Locate the cell with the specified text and output its [x, y] center coordinate. 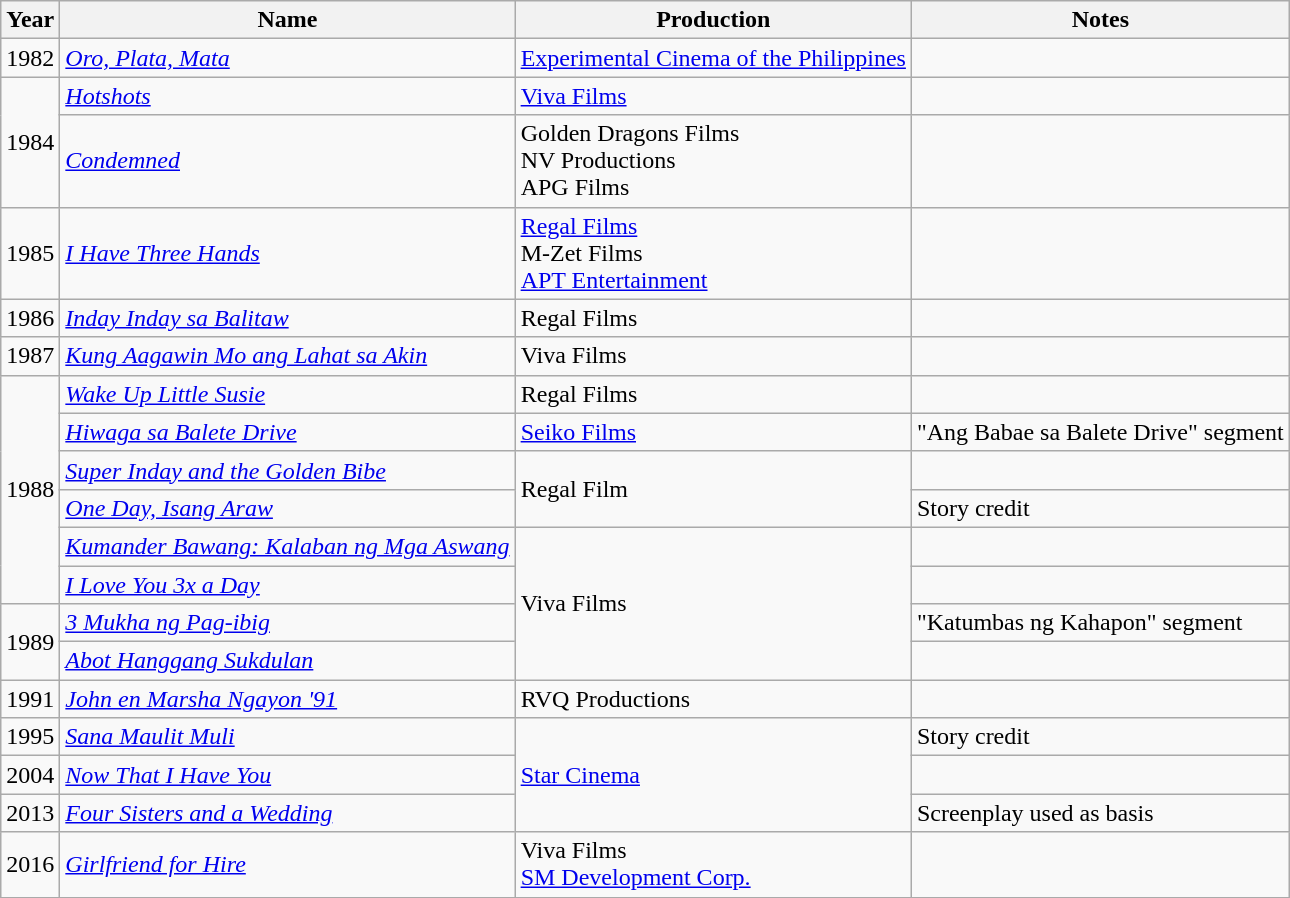
One Day, Isang Araw [288, 508]
Wake Up Little Susie [288, 394]
I Love You 3x a Day [288, 585]
Girlfriend for Hire [288, 864]
Four Sisters and a Wedding [288, 813]
Name [288, 20]
Sana Maulit Muli [288, 737]
Golden Dragons FilmsNV ProductionsAPG Films [713, 161]
Oro, Plata, Mata [288, 58]
3 Mukha ng Pag-ibig [288, 623]
Regal FilmsM-Zet FilmsAPT Entertainment [713, 253]
1991 [30, 699]
"Katumbas ng Kahapon" segment [1100, 623]
Hotshots [288, 96]
1984 [30, 142]
1982 [30, 58]
Condemned [288, 161]
Regal Film [713, 489]
1986 [30, 318]
John en Marsha Ngayon '91 [288, 699]
Hiwaga sa Balete Drive [288, 432]
1995 [30, 737]
Kung Aagawin Mo ang Lahat sa Akin [288, 356]
1985 [30, 253]
1987 [30, 356]
Super Inday and the Golden Bibe [288, 470]
Production [713, 20]
"Ang Babae sa Balete Drive" segment [1100, 432]
Kumander Bawang: Kalaban ng Mga Aswang [288, 546]
Star Cinema [713, 775]
Screenplay used as basis [1100, 813]
Inday Inday sa Balitaw [288, 318]
Seiko Films [713, 432]
1989 [30, 642]
2004 [30, 775]
Now That I Have You [288, 775]
I Have Three Hands [288, 253]
RVQ Productions [713, 699]
2016 [30, 864]
1988 [30, 489]
Notes [1100, 20]
2013 [30, 813]
Viva FilmsSM Development Corp. [713, 864]
Year [30, 20]
Experimental Cinema of the Philippines [713, 58]
Abot Hanggang Sukdulan [288, 661]
